Capture the cell that displays the provided text and extract its (X, Y) central coordinate. 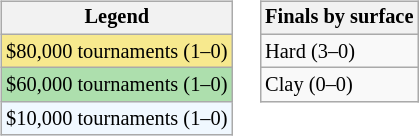
$10,000 tournaments (1–0) (116, 119)
$60,000 tournaments (1–0) (116, 85)
Clay (0–0) (339, 85)
$80,000 tournaments (1–0) (116, 51)
Finals by surface (339, 18)
Legend (116, 18)
Hard (3–0) (339, 51)
